Search for the cell housing the specified text and yield its [X, Y] center coordinate. 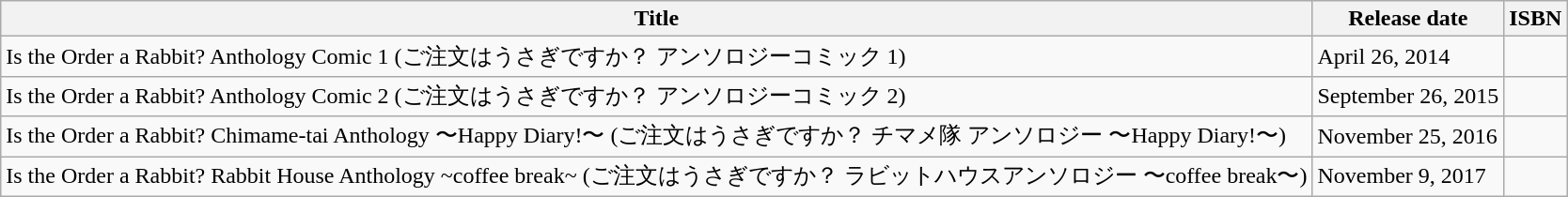
Is the Order a Rabbit? Chimame-tai Anthology 〜Happy Diary!〜 (ご注文はうさぎですか？ チマメ隊 アンソロジー 〜Happy Diary!〜) [656, 137]
Is the Order a Rabbit? Rabbit House Anthology ~coffee break~ (ご注文はうさぎですか？ ラビットハウスアンソロジー 〜coffee break〜) [656, 176]
ISBN [1536, 19]
September 26, 2015 [1408, 96]
November 9, 2017 [1408, 176]
November 25, 2016 [1408, 137]
Is the Order a Rabbit? Anthology Comic 2 (ご注文はうさぎですか？ アンソロジーコミック 2) [656, 96]
Release date [1408, 19]
Title [656, 19]
April 26, 2014 [1408, 56]
Is the Order a Rabbit? Anthology Comic 1 (ご注文はうさぎですか？ アンソロジーコミック 1) [656, 56]
